Locate the cell with the specified text and output its (x, y) center coordinate. 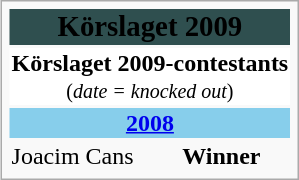
Winner (236, 156)
Körslaget 2009 (150, 27)
Körslaget 2009-contestants(date = knocked out) (150, 76)
2008 (150, 123)
Joacim Cans (94, 156)
